From the cell containing the given text, extract its center point as (X, Y) coordinate. 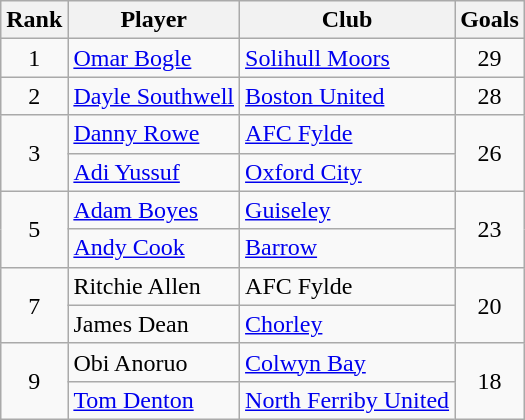
Adam Boyes (154, 210)
7 (34, 305)
Tom Denton (154, 400)
Chorley (348, 324)
18 (490, 381)
1 (34, 58)
Guiseley (348, 210)
Danny Rowe (154, 134)
Solihull Moors (348, 58)
26 (490, 153)
29 (490, 58)
5 (34, 229)
Dayle Southwell (154, 96)
20 (490, 305)
Oxford City (348, 172)
3 (34, 153)
Barrow (348, 248)
9 (34, 381)
Goals (490, 20)
23 (490, 229)
Omar Bogle (154, 58)
Club (348, 20)
2 (34, 96)
Andy Cook (154, 248)
Player (154, 20)
28 (490, 96)
Boston United (348, 96)
North Ferriby United (348, 400)
Adi Yussuf (154, 172)
Ritchie Allen (154, 286)
Obi Anoruo (154, 362)
James Dean (154, 324)
Rank (34, 20)
Colwyn Bay (348, 362)
